Return the [x, y] coordinate for the center point of the cell that contains the specified text.  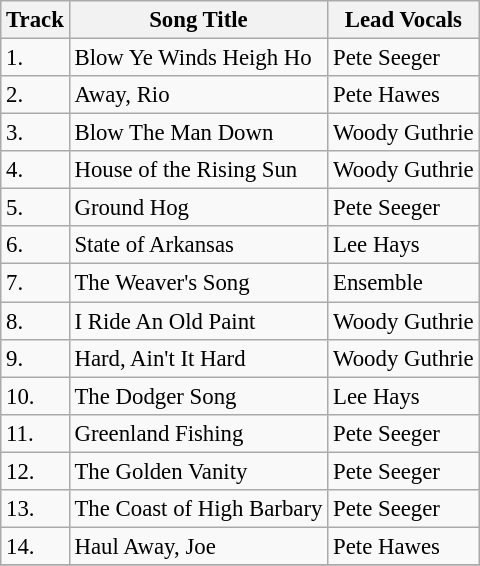
Haul Away, Joe [198, 546]
5. [35, 208]
3. [35, 133]
The Dodger Song [198, 396]
4. [35, 170]
13. [35, 509]
6. [35, 245]
11. [35, 433]
State of Arkansas [198, 245]
Lead Vocals [404, 20]
House of the Rising Sun [198, 170]
Blow Ye Winds Heigh Ho [198, 58]
7. [35, 283]
1. [35, 58]
The Golden Vanity [198, 471]
12. [35, 471]
I Ride An Old Paint [198, 321]
Ground Hog [198, 208]
Ensemble [404, 283]
Song Title [198, 20]
Track [35, 20]
8. [35, 321]
14. [35, 546]
The Coast of High Barbary [198, 509]
Greenland Fishing [198, 433]
Hard, Ain't It Hard [198, 358]
Away, Rio [198, 95]
2. [35, 95]
10. [35, 396]
Blow The Man Down [198, 133]
The Weaver's Song [198, 283]
9. [35, 358]
